Find where the given text appears and provide that cell's center as [X, Y] coordinate. 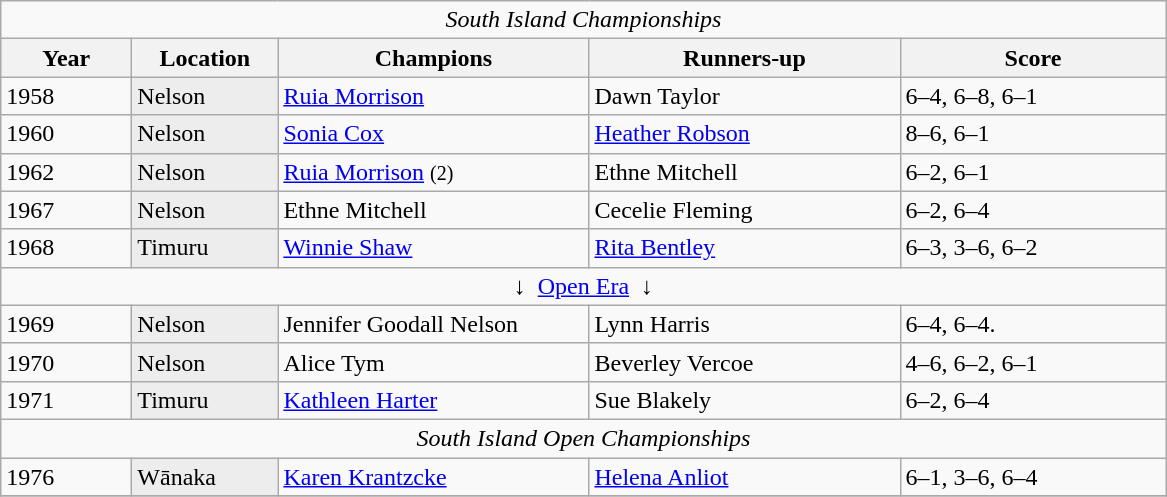
6–1, 3–6, 6–4 [1033, 477]
Heather Robson [744, 134]
Kathleen Harter [434, 400]
Ruia Morrison [434, 96]
Alice Tym [434, 362]
1969 [66, 324]
1967 [66, 210]
Sue Blakely [744, 400]
↓ Open Era ↓ [584, 286]
4–6, 6–2, 6–1 [1033, 362]
Rita Bentley [744, 248]
Winnie Shaw [434, 248]
1960 [66, 134]
Beverley Vercoe [744, 362]
Dawn Taylor [744, 96]
Sonia Cox [434, 134]
6–4, 6–8, 6–1 [1033, 96]
Helena Anliot [744, 477]
1962 [66, 172]
1970 [66, 362]
Year [66, 58]
Location [205, 58]
Ruia Morrison (2) [434, 172]
8–6, 6–1 [1033, 134]
1968 [66, 248]
Runners-up [744, 58]
Cecelie Fleming [744, 210]
1958 [66, 96]
Jennifer Goodall Nelson [434, 324]
1976 [66, 477]
Score [1033, 58]
South Island Open Championships [584, 438]
6–4, 6–4. [1033, 324]
Champions [434, 58]
Wānaka [205, 477]
South Island Championships [584, 20]
Lynn Harris [744, 324]
1971 [66, 400]
Karen Krantzcke [434, 477]
6–3, 3–6, 6–2 [1033, 248]
6–2, 6–1 [1033, 172]
